Search for the cell housing the specified text and yield its (x, y) center coordinate. 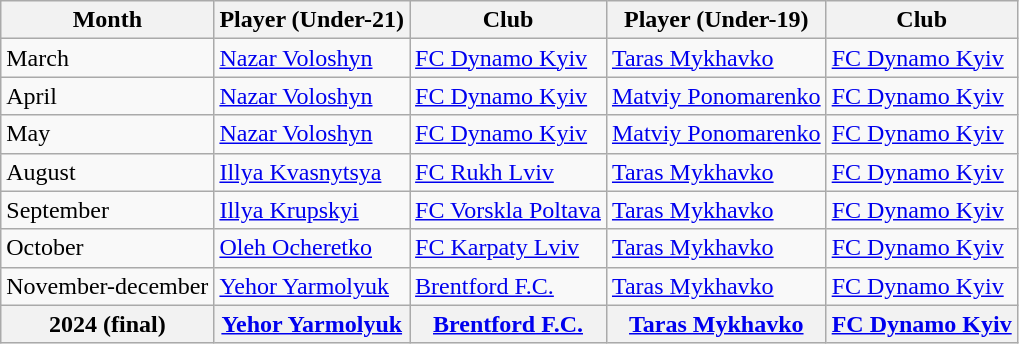
May (108, 134)
Player (Under-19) (716, 20)
Illya Krupskyi (312, 210)
FC Vorskla Poltava (508, 210)
2024 (final) (108, 324)
Illya Kvasnytsya (312, 172)
August (108, 172)
November-december (108, 286)
FC Rukh Lviv (508, 172)
September (108, 210)
Oleh Ocheretko (312, 248)
April (108, 96)
March (108, 58)
October (108, 248)
Month (108, 20)
FC Karpaty Lviv (508, 248)
Player (Under-21) (312, 20)
